Search for the cell housing the specified text and yield its [x, y] center coordinate. 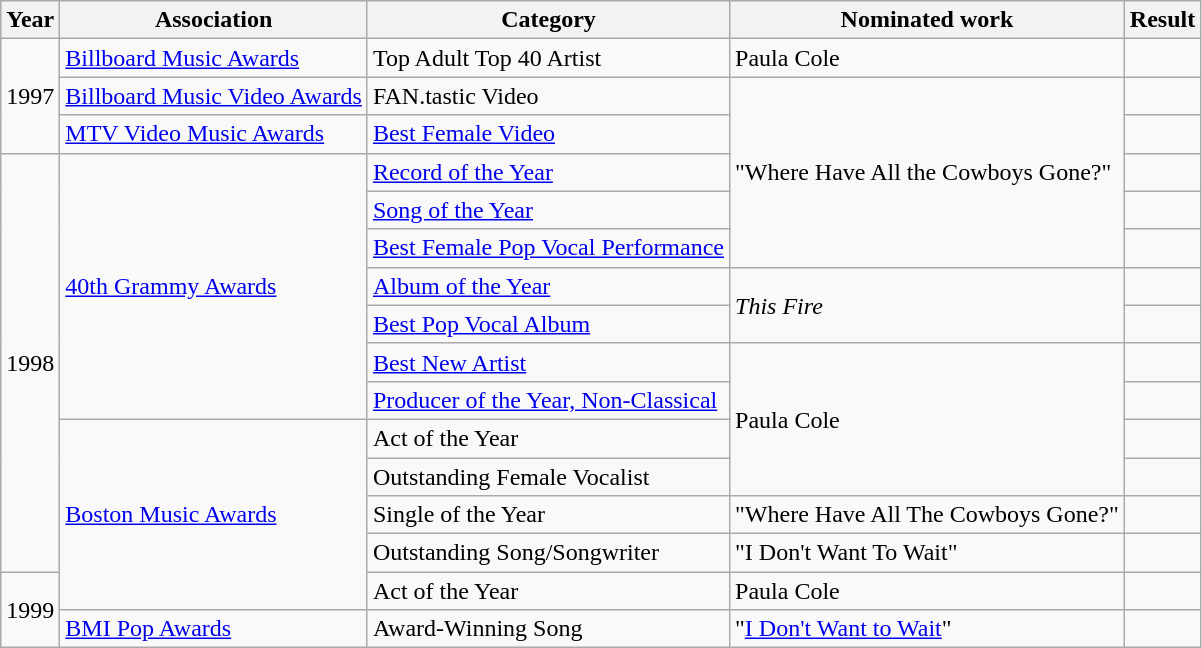
Billboard Music Awards [214, 58]
FAN.tastic Video [548, 96]
Album of the Year [548, 286]
Outstanding Song/Songwriter [548, 553]
Song of the Year [548, 210]
"I Don't Want To Wait" [928, 553]
Award-Winning Song [548, 629]
Year [30, 20]
Best Female Video [548, 134]
BMI Pop Awards [214, 629]
Boston Music Awards [214, 514]
Top Adult Top 40 Artist [548, 58]
"Where Have All The Cowboys Gone?" [928, 515]
1999 [30, 610]
Billboard Music Video Awards [214, 96]
MTV Video Music Awards [214, 134]
Result [1162, 20]
Association [214, 20]
Best Female Pop Vocal Performance [548, 248]
Record of the Year [548, 172]
40th Grammy Awards [214, 286]
"I Don't Want to Wait" [928, 629]
Outstanding Female Vocalist [548, 477]
Best Pop Vocal Album [548, 324]
1997 [30, 96]
This Fire [928, 305]
Best New Artist [548, 362]
Producer of the Year, Non-Classical [548, 400]
"Where Have All the Cowboys Gone?" [928, 172]
Single of the Year [548, 515]
Category [548, 20]
1998 [30, 362]
Nominated work [928, 20]
